Output the (X, Y) coordinate of the center of the cell containing the given text.  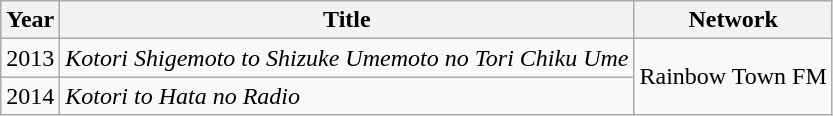
Kotori to Hata no Radio (347, 96)
Title (347, 20)
Kotori Shigemoto to Shizuke Umemoto no Tori Chiku Ume (347, 58)
Network (733, 20)
Year (30, 20)
2014 (30, 96)
2013 (30, 58)
Rainbow Town FM (733, 77)
